Return the (X, Y) coordinate for the center point of the cell that contains the specified text.  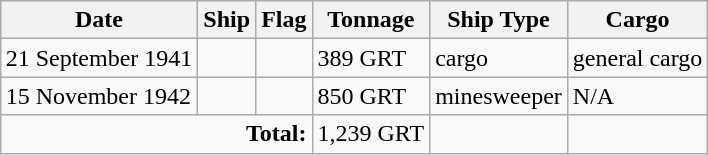
Cargo (638, 20)
cargo (499, 58)
Ship Type (499, 20)
N/A (638, 96)
minesweeper (499, 96)
1,239 GRT (371, 134)
Total: (156, 134)
Ship (227, 20)
Flag (284, 20)
Tonnage (371, 20)
general cargo (638, 58)
Date (99, 20)
389 GRT (371, 58)
21 September 1941 (99, 58)
15 November 1942 (99, 96)
850 GRT (371, 96)
